For the text-containing cell, return its midpoint in (x, y) coordinate format. 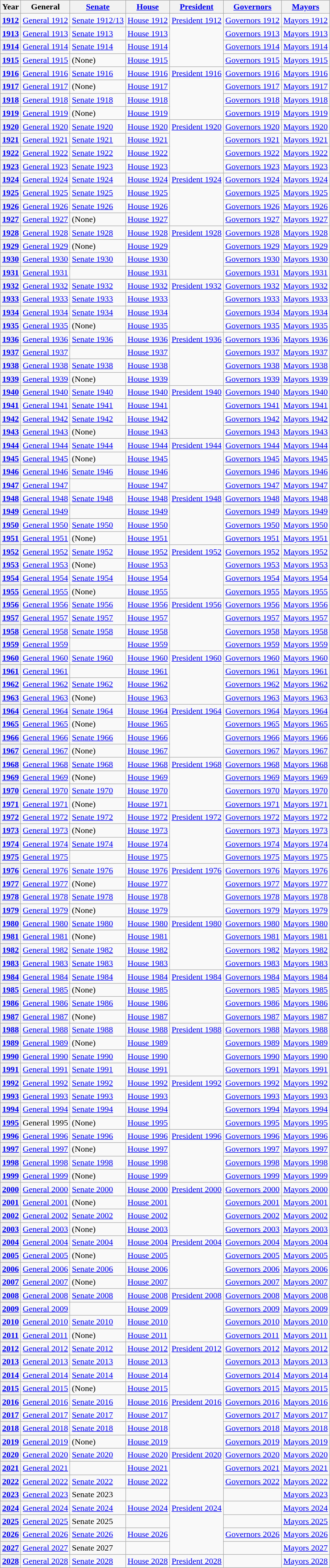
House 1966 (148, 737)
Governors 1937 (252, 352)
1943 (10, 432)
General 2021 (45, 1468)
Governors 1927 (252, 220)
Senate 2025 (98, 1521)
Governors 2018 (252, 1428)
House 2001 (148, 1202)
1970 (10, 790)
1949 (10, 512)
House 1959 (148, 645)
Senate 2023 (98, 1495)
Governors 1968 (252, 764)
Mayors 1940 (306, 392)
Governors 1998 (252, 1162)
Mayors (306, 7)
Governors 1982 (252, 950)
Mayors 1931 (306, 273)
1933 (10, 299)
House 1991 (148, 1070)
Senate 1972 (98, 817)
1996 (10, 1136)
General 1938 (45, 365)
Mayors 1947 (306, 485)
House 2004 (148, 1242)
Senate 1978 (98, 897)
Governors 1957 (252, 618)
Mayors 2004 (306, 1242)
General 1958 (45, 631)
1957 (10, 618)
Governors 1918 (252, 100)
Governors 1944 (252, 445)
Governors 2019 (252, 1442)
General 1940 (45, 392)
General 1918 (45, 100)
Mayors 2014 (306, 1375)
Mayors 1965 (306, 724)
President 1924 (197, 200)
Governors 2026 (252, 1534)
2017 (10, 1415)
1972 (10, 817)
House 2005 (148, 1256)
Governors 1913 (252, 34)
Mayors 2026 (306, 1534)
House 1957 (148, 618)
Mayors 1978 (306, 897)
Senate 1980 (98, 923)
1940 (10, 392)
1924 (10, 180)
Mayors 1923 (306, 166)
Mayors 2018 (306, 1428)
General 1980 (45, 923)
General 1975 (45, 857)
Governors 1984 (252, 976)
House 2021 (148, 1468)
House 1918 (148, 100)
General 2028 (45, 1561)
General 1930 (45, 259)
House 2007 (148, 1282)
Governors 1926 (252, 206)
Governors 1997 (252, 1149)
Mayors 1914 (306, 47)
Governors 1969 (252, 777)
Governors 1987 (252, 1017)
House 2014 (148, 1375)
House 1913 (148, 34)
Mayors 1998 (306, 1162)
General 2026 (45, 1534)
General 1972 (45, 817)
General 1923 (45, 166)
Mayors 1918 (306, 100)
House 1973 (148, 831)
Governors 1945 (252, 459)
General 1935 (45, 326)
Senate 1936 (98, 339)
General 1929 (45, 246)
Mayors 1952 (306, 551)
Mayors 1972 (306, 817)
House 2011 (148, 1335)
General 1977 (45, 884)
General 1992 (45, 1083)
Mayors 1925 (306, 193)
1991 (10, 1070)
1989 (10, 1043)
Senate 1938 (98, 365)
Senate 1941 (98, 406)
General 1983 (45, 963)
House 2024 (148, 1508)
Mayors 1961 (306, 671)
Senate 1991 (98, 1070)
General 1952 (45, 551)
Senate 2012 (98, 1348)
General 2008 (45, 1295)
Governors 2013 (252, 1362)
Mayors 1944 (306, 445)
1965 (10, 724)
Governors 1941 (252, 406)
House 1948 (148, 498)
House 1912 (148, 20)
1981 (10, 937)
Mayors 1963 (306, 698)
Mayors 1996 (306, 1136)
Senate 1913 (98, 34)
Senate 1920 (98, 126)
Senate 1984 (98, 976)
2026 (10, 1534)
Governors 2020 (252, 1455)
General 2022 (45, 1481)
General 1961 (45, 671)
1918 (10, 100)
Governors 2004 (252, 1242)
Governors 1993 (252, 1096)
House 1975 (148, 857)
House 1935 (148, 326)
1964 (10, 711)
General 1949 (45, 512)
Senate 1925 (98, 193)
House 1924 (148, 180)
Governors 2000 (252, 1189)
Governors 1933 (252, 299)
Mayors 1987 (306, 1017)
Senate 1970 (98, 790)
House 1921 (148, 140)
Governors 2012 (252, 1348)
1913 (10, 34)
General 1993 (45, 1096)
Mayors 1957 (306, 618)
Governors 2002 (252, 1216)
1936 (10, 339)
Governors 1992 (252, 1083)
Mayors 2013 (306, 1362)
Governors 2015 (252, 1388)
2004 (10, 1242)
1925 (10, 193)
General 2007 (45, 1282)
Governors 2009 (252, 1309)
General 2020 (45, 1455)
General 1957 (45, 618)
Senate 1992 (98, 1083)
Governors 2014 (252, 1375)
1935 (10, 326)
House 1981 (148, 937)
1956 (10, 605)
2011 (10, 1335)
Mayors 1975 (306, 857)
2016 (10, 1402)
Mayors 1982 (306, 950)
Mayors 1968 (306, 764)
House 1970 (148, 790)
House 1971 (148, 804)
Governors 2003 (252, 1229)
House 1929 (148, 246)
General 1936 (45, 339)
General 1922 (45, 153)
2021 (10, 1468)
2023 (10, 1495)
1932 (10, 286)
1962 (10, 684)
Senate 1923 (98, 166)
1983 (10, 963)
Senate 1957 (98, 618)
Governors 1994 (252, 1109)
Mayors 1938 (306, 365)
President 1940 (197, 412)
Mayors 2003 (306, 1229)
General 1941 (45, 406)
House 1964 (148, 711)
Mayors 1953 (306, 565)
General 1933 (45, 299)
Senate 1930 (98, 259)
Mayors 1935 (306, 326)
House 1915 (148, 60)
General 1981 (45, 937)
Senate 1962 (98, 684)
Mayors 1959 (306, 645)
1982 (10, 950)
General 1990 (45, 1056)
Mayors 1974 (306, 844)
Mayors 1971 (306, 804)
House 1916 (148, 73)
Mayors 1990 (306, 1056)
1979 (10, 910)
Mayors 2021 (306, 1468)
Senate 1976 (98, 870)
House 2000 (148, 1189)
Senate 1914 (98, 47)
Mayors 1913 (306, 34)
Governors 1947 (252, 485)
1947 (10, 485)
Mayors 2009 (306, 1309)
Mayors 1992 (306, 1083)
House 1951 (148, 538)
2015 (10, 1388)
1927 (10, 220)
1923 (10, 166)
House 1977 (148, 884)
House 1949 (148, 512)
Governors 1952 (252, 551)
House 1928 (148, 233)
Governors 1951 (252, 538)
Mayors 1991 (306, 1070)
Governors 1956 (252, 605)
2013 (10, 1362)
Mayors 1921 (306, 140)
House 1950 (148, 525)
Mayors 1956 (306, 605)
1926 (10, 206)
Governors 1928 (252, 233)
President 1928 (197, 253)
General 1996 (45, 1136)
Governors 1981 (252, 937)
General 2002 (45, 1216)
Mayors 1948 (306, 498)
Senate 1960 (98, 658)
1951 (10, 538)
Governors 1953 (252, 565)
General 2010 (45, 1322)
Governors 1955 (252, 592)
Senate 1998 (98, 1162)
General 1934 (45, 312)
General 1914 (45, 47)
House 1947 (148, 485)
Mayors 1912 (306, 20)
Senate 2013 (98, 1362)
General 1950 (45, 525)
Mayors 2027 (306, 1548)
Senate 1922 (98, 153)
House 1995 (148, 1123)
House 1946 (148, 472)
1942 (10, 419)
General 1925 (45, 193)
Mayors 1917 (306, 87)
Mayors 2028 (306, 1561)
General 2001 (45, 1202)
General 1982 (45, 950)
2019 (10, 1442)
House 1954 (148, 578)
Governors 2010 (252, 1322)
General 2024 (45, 1508)
1929 (10, 246)
Governors 1983 (252, 963)
Mayors 2011 (306, 1335)
House 2028 (148, 1561)
House 1988 (148, 1030)
2024 (10, 1508)
1912 (10, 20)
Senate 1950 (98, 525)
General 1956 (45, 605)
Senate 1944 (98, 445)
House 1999 (148, 1176)
1928 (10, 233)
General 1948 (45, 498)
1975 (10, 857)
General 1968 (45, 764)
1938 (10, 365)
House 1980 (148, 923)
House 1938 (148, 365)
Governors 1995 (252, 1123)
Senate 1986 (98, 1003)
Mayors 1985 (306, 990)
President 1964 (197, 731)
House 1934 (148, 312)
General 1932 (45, 286)
General 1920 (45, 126)
Senate 2024 (98, 1508)
Governors 1931 (252, 273)
President 2016 (197, 1421)
Governors 1942 (252, 419)
Governors 2022 (252, 1481)
Mayors 1930 (306, 259)
Governors 1922 (252, 153)
Mayors 2007 (306, 1282)
General 1970 (45, 790)
General 2005 (45, 1256)
House 1939 (148, 379)
1930 (10, 259)
House 1944 (148, 445)
Governors 1973 (252, 831)
House 1987 (148, 1017)
2005 (10, 1256)
Governors 1929 (252, 246)
1948 (10, 498)
1922 (10, 153)
Mayors 1928 (306, 233)
Mayors 1943 (306, 432)
1997 (10, 1149)
2014 (10, 1375)
Senate 1954 (98, 578)
Mayors 1980 (306, 923)
Senate 1942 (98, 419)
General 2025 (45, 1521)
Senate 2006 (98, 1269)
President 2008 (197, 1315)
Senate 2004 (98, 1242)
Senate 2020 (98, 1455)
Governors 1925 (252, 193)
House 1993 (148, 1096)
Mayors 1939 (306, 379)
General 1921 (45, 140)
Senate 2016 (98, 1402)
Governors 1938 (252, 365)
1945 (10, 459)
1974 (10, 844)
Mayors 1977 (306, 884)
General 1985 (45, 990)
House 1979 (148, 910)
1919 (10, 113)
Mayors 1995 (306, 1123)
1988 (10, 1030)
House 1985 (148, 990)
Governors 1970 (252, 790)
House 1972 (148, 817)
Mayors 1976 (306, 870)
Mayors 1950 (306, 525)
General 1964 (45, 711)
General 1916 (45, 73)
Governors 1972 (252, 817)
Governors 1965 (252, 724)
Mayors 1929 (306, 246)
Governors 2017 (252, 1415)
Senate (98, 7)
President 1972 (197, 837)
House 1927 (148, 220)
1999 (10, 1176)
Senate 1958 (98, 631)
House 1967 (148, 751)
Governors 1978 (252, 897)
2007 (10, 1282)
Senate 1946 (98, 472)
General 1944 (45, 445)
Governors 1996 (252, 1136)
2001 (10, 1202)
Mayors 1937 (306, 352)
Governors 1988 (252, 1030)
House 1926 (148, 206)
General 2017 (45, 1415)
Governors 1958 (252, 631)
Mayors 2015 (306, 1388)
President 1932 (197, 306)
General 1994 (45, 1109)
1961 (10, 671)
General 2009 (45, 1309)
House 1965 (148, 724)
Governors 1975 (252, 857)
1976 (10, 870)
1980 (10, 923)
House 1978 (148, 897)
Governors 1948 (252, 498)
1977 (10, 884)
2028 (10, 1561)
2000 (10, 1189)
2008 (10, 1295)
Mayors 1999 (306, 1176)
Mayors 2008 (306, 1295)
House 2010 (148, 1322)
1952 (10, 551)
President 1916 (197, 93)
Senate 2017 (98, 1415)
Mayors 1951 (306, 538)
General 1943 (45, 432)
House 1998 (148, 1162)
Governors 1943 (252, 432)
General 1937 (45, 352)
General 2011 (45, 1335)
Governors 1999 (252, 1176)
President 1956 (197, 625)
1987 (10, 1017)
Senate 1921 (98, 140)
House 1941 (148, 406)
Senate 1912/13 (98, 20)
House 1942 (148, 419)
Mayors 1946 (306, 472)
1984 (10, 976)
General 1959 (45, 645)
President 1920 (197, 146)
General 1917 (45, 87)
1985 (10, 990)
Senate 2022 (98, 1481)
General 1999 (45, 1176)
General 1987 (45, 1017)
Governors 1912 (252, 20)
1992 (10, 1083)
Governors 1914 (252, 47)
President 1948 (197, 518)
House 1937 (148, 352)
Mayors 1920 (306, 126)
Governors 2021 (252, 1468)
Senate 2002 (98, 1216)
Governors 1932 (252, 286)
2010 (10, 1322)
General 1951 (45, 538)
Governors (252, 7)
General 1947 (45, 485)
Governors 1986 (252, 1003)
Senate 1956 (98, 605)
1966 (10, 737)
1994 (10, 1109)
Mayors 2023 (306, 1495)
President 2000 (197, 1209)
Senate 1996 (98, 1136)
House 1968 (148, 764)
1963 (10, 698)
Governors 1961 (252, 671)
1914 (10, 47)
General 2003 (45, 1229)
Mayors 2019 (306, 1442)
Governors 2005 (252, 1256)
General 1974 (45, 844)
Senate 2014 (98, 1375)
General 1913 (45, 34)
1916 (10, 73)
House 2019 (148, 1442)
General 2004 (45, 1242)
1941 (10, 406)
Senate 1982 (98, 950)
1990 (10, 1056)
General 1928 (45, 233)
General 1988 (45, 1030)
Mayors 1933 (306, 299)
House 1961 (148, 671)
House 1914 (148, 47)
General 1979 (45, 910)
Governors 1989 (252, 1043)
Mayors 1941 (306, 406)
1995 (10, 1123)
General 2018 (45, 1428)
1921 (10, 140)
House 1956 (148, 605)
1917 (10, 87)
General 2023 (45, 1495)
Mayors 1989 (306, 1043)
Mayors 2025 (306, 1521)
House 1992 (148, 1083)
House 1952 (148, 551)
Governors 1962 (252, 684)
Governors 1919 (252, 113)
Senate 2010 (98, 1322)
House 2026 (148, 1534)
Senate 1924 (98, 180)
1946 (10, 472)
House 1958 (148, 631)
General 1919 (45, 113)
General 2000 (45, 1189)
1998 (10, 1162)
Governors 1971 (252, 804)
General 2014 (45, 1375)
House 1945 (148, 459)
General 1986 (45, 1003)
General 1976 (45, 870)
Governors 1934 (252, 312)
House 1969 (148, 777)
House 2009 (148, 1309)
General 1945 (45, 459)
Mayors 1954 (306, 578)
Senate 1916 (98, 73)
1960 (10, 658)
1967 (10, 751)
House 1983 (148, 963)
Mayors 1993 (306, 1096)
Mayors 2005 (306, 1256)
House (148, 7)
House 1943 (148, 432)
2012 (10, 1348)
House 1974 (148, 844)
General 1984 (45, 976)
2006 (10, 1269)
1931 (10, 273)
Mayors 2000 (306, 1189)
House 2008 (148, 1295)
Mayors 2020 (306, 1455)
Mayors 2010 (306, 1322)
1954 (10, 578)
Mayors 1962 (306, 684)
Senate 1966 (98, 737)
Governors 1949 (252, 512)
House 1922 (148, 153)
General 1915 (45, 60)
Governors 2006 (252, 1269)
Mayors 1934 (306, 312)
General 1995 (45, 1123)
Mayors 1973 (306, 831)
Mayors 1979 (306, 910)
Governors 1916 (252, 73)
Mayors 1970 (306, 790)
House 1923 (148, 166)
Governors 1959 (252, 645)
Governors 1939 (252, 379)
President 1952 (197, 571)
Mayors 1949 (306, 512)
Governors 1924 (252, 180)
Mayors 2024 (306, 1508)
President 1996 (197, 1156)
Governors 2011 (252, 1335)
Governors 1977 (252, 884)
House 2022 (148, 1481)
General 1966 (45, 737)
House 1953 (148, 565)
Governors 1923 (252, 166)
Mayors 1927 (306, 220)
Governors 1930 (252, 259)
Governors 1964 (252, 711)
House 1919 (148, 113)
2003 (10, 1229)
General 1926 (45, 206)
2027 (10, 1548)
President 1984 (197, 996)
1937 (10, 352)
1968 (10, 764)
Governors 1990 (252, 1056)
General 2006 (45, 1269)
1969 (10, 777)
General 1953 (45, 565)
General 2016 (45, 1402)
House 2002 (148, 1216)
House 1994 (148, 1109)
2018 (10, 1428)
Mayors 1988 (306, 1030)
Mayors 1932 (306, 286)
General 1912 (45, 20)
Governors 1921 (252, 140)
General 2027 (45, 1548)
Senate 1932 (98, 286)
General 1971 (45, 804)
House 2003 (148, 1229)
House 1962 (148, 684)
President 1944 (197, 465)
Senate 2028 (98, 1561)
President (197, 7)
House 1982 (148, 950)
Mayors 1997 (306, 1149)
Mayors 2001 (306, 1202)
Senate 1974 (98, 844)
General 1978 (45, 897)
1915 (10, 60)
Senate 1918 (98, 100)
General 2019 (45, 1442)
House 2006 (148, 1269)
Governors 1985 (252, 990)
General 1931 (45, 273)
Mayors 2012 (306, 1348)
1986 (10, 1003)
House 1989 (148, 1043)
Governors 1991 (252, 1070)
Mayors 2022 (306, 1481)
General 1997 (45, 1149)
Mayors 1966 (306, 737)
General 2012 (45, 1348)
Senate 1928 (98, 233)
Senate 1994 (98, 1109)
Governors 1954 (252, 578)
2002 (10, 1216)
Governors 1946 (252, 472)
General 1973 (45, 831)
Senate 1990 (98, 1056)
Senate 1934 (98, 312)
Mayors 1945 (306, 459)
House 1996 (148, 1136)
2025 (10, 1521)
House 1976 (148, 870)
Governors 1940 (252, 392)
Governors 1963 (252, 698)
Mayors 1994 (306, 1109)
Mayors 1922 (306, 153)
Year (10, 7)
Mayors 1981 (306, 937)
House 1917 (148, 87)
President 1980 (197, 943)
Mayors 1958 (306, 631)
House 1931 (148, 273)
1950 (10, 525)
Senate 1983 (98, 963)
General 1965 (45, 724)
Governors 1967 (252, 751)
President 2020 (197, 1475)
House 2012 (148, 1348)
Mayors 1983 (306, 963)
Mayors 2006 (306, 1269)
Mayors 1984 (306, 976)
House 1925 (148, 193)
Senate 1988 (98, 1030)
President 1968 (197, 784)
House 2013 (148, 1362)
House 1936 (148, 339)
Governors 2007 (252, 1282)
General 1969 (45, 777)
House 1963 (148, 698)
Mayors 1924 (306, 180)
1939 (10, 379)
House 1940 (148, 392)
Governors 1950 (252, 525)
President 1912 (197, 40)
House 2015 (148, 1388)
Mayors 2002 (306, 1216)
1920 (10, 126)
Senate 2027 (98, 1548)
House 1930 (148, 259)
House 2017 (148, 1415)
House 1990 (148, 1056)
1973 (10, 831)
2009 (10, 1309)
General 1946 (45, 472)
Mayors 1915 (306, 60)
President 1936 (197, 359)
House 1955 (148, 592)
Mayors 1964 (306, 711)
President 2012 (197, 1368)
General 1967 (45, 751)
1959 (10, 645)
2020 (10, 1455)
Senate 1948 (98, 498)
General 1924 (45, 180)
Mayors 1942 (306, 419)
General 1942 (45, 419)
1944 (10, 445)
Governors 1976 (252, 870)
General 1998 (45, 1162)
Mayors 1926 (306, 206)
Governors 1917 (252, 87)
General 1954 (45, 578)
Senate 1926 (98, 206)
President 2028 (197, 1561)
General 1927 (45, 220)
Governors 1966 (252, 737)
Senate 1952 (98, 551)
Governors 1935 (252, 326)
Governors 1920 (252, 126)
House 1960 (148, 658)
House 2016 (148, 1402)
Mayors 1919 (306, 113)
House 1933 (148, 299)
Mayors 1955 (306, 592)
General 1962 (45, 684)
1958 (10, 631)
Senate 1933 (98, 299)
1971 (10, 804)
Mayors 1967 (306, 751)
Governors 2008 (252, 1295)
Senate 2008 (98, 1295)
Mayors 2017 (306, 1415)
Governors 1915 (252, 60)
Senate 1964 (98, 711)
1955 (10, 592)
Senate 1940 (98, 392)
House 1920 (148, 126)
House 1986 (148, 1003)
Senate 2018 (98, 1428)
Senate 2026 (98, 1534)
President 2004 (197, 1262)
General 2013 (45, 1362)
President 2024 (197, 1528)
1978 (10, 897)
General 1989 (45, 1043)
House 2018 (148, 1428)
Governors 1979 (252, 910)
General 1939 (45, 379)
Mayors 1916 (306, 73)
General 1960 (45, 658)
2022 (10, 1481)
House 1997 (148, 1149)
Governors 1960 (252, 658)
House 2020 (148, 1455)
President 1992 (197, 1103)
Governors 2001 (252, 1202)
President 1960 (197, 678)
General 1991 (45, 1070)
Senate 1968 (98, 764)
General 1955 (45, 592)
Governors 1936 (252, 339)
House 1932 (148, 286)
Governors 2016 (252, 1402)
Senate 1993 (98, 1096)
President 1976 (197, 890)
Mayors 1936 (306, 339)
Mayors 1986 (306, 1003)
General 1963 (45, 698)
President 1988 (197, 1050)
House 1984 (148, 976)
1934 (10, 312)
General (45, 7)
General 2015 (45, 1388)
Governors 1980 (252, 923)
Mayors 1960 (306, 658)
Mayors 1969 (306, 777)
Governors 1974 (252, 844)
Mayors 2016 (306, 1402)
Senate 2000 (98, 1189)
1953 (10, 565)
1993 (10, 1096)
